Pinpoint the cell where the given text exists, returning its (x, y) midpoint coordinate. 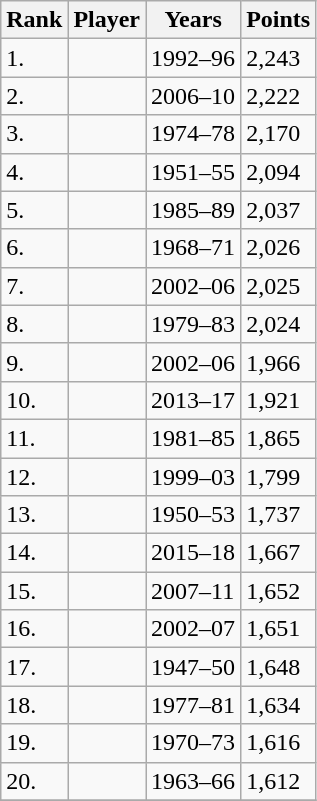
2,026 (278, 248)
2,094 (278, 172)
Years (194, 20)
5. (34, 210)
2,037 (278, 210)
1970–73 (194, 743)
1,634 (278, 705)
Points (278, 20)
8. (34, 324)
12. (34, 477)
20. (34, 781)
1981–85 (194, 438)
1,648 (278, 667)
1,612 (278, 781)
2013–17 (194, 400)
1,652 (278, 591)
2,222 (278, 96)
14. (34, 553)
1,921 (278, 400)
2007–11 (194, 591)
1,737 (278, 515)
1951–55 (194, 172)
1. (34, 58)
2006–10 (194, 96)
2. (34, 96)
2002–07 (194, 629)
17. (34, 667)
1,667 (278, 553)
1,799 (278, 477)
18. (34, 705)
2,170 (278, 134)
1974–78 (194, 134)
13. (34, 515)
7. (34, 286)
1947–50 (194, 667)
16. (34, 629)
1,966 (278, 362)
1950–53 (194, 515)
2015–18 (194, 553)
2,025 (278, 286)
1985–89 (194, 210)
3. (34, 134)
1977–81 (194, 705)
10. (34, 400)
9. (34, 362)
1,616 (278, 743)
19. (34, 743)
1992–96 (194, 58)
1,651 (278, 629)
2,243 (278, 58)
1968–71 (194, 248)
4. (34, 172)
1963–66 (194, 781)
2,024 (278, 324)
6. (34, 248)
Rank (34, 20)
1999–03 (194, 477)
11. (34, 438)
1979–83 (194, 324)
Player (107, 20)
15. (34, 591)
1,865 (278, 438)
